Pinpoint the cell where the given text exists, returning its [x, y] midpoint coordinate. 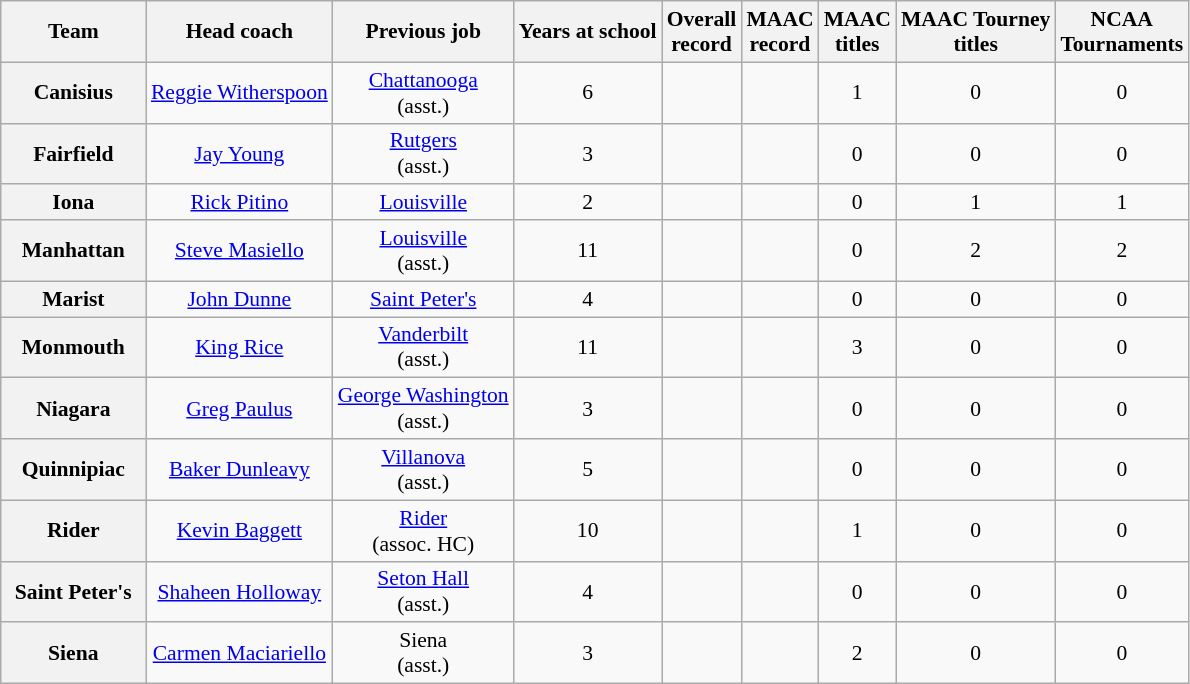
Manhattan [74, 250]
MAAC titles [858, 32]
Seton Hall(asst.) [424, 592]
Monmouth [74, 348]
MAAC Tourneytitles [976, 32]
Chattanooga(asst.) [424, 92]
Head coach [240, 32]
Rick Pitino [240, 203]
Vanderbilt(asst.) [424, 348]
Niagara [74, 408]
Jay Young [240, 154]
Iona [74, 203]
Marist [74, 299]
Quinnipiac [74, 470]
Years at school [588, 32]
Greg Paulus [240, 408]
10 [588, 530]
King Rice [240, 348]
Reggie Witherspoon [240, 92]
Overallrecord [702, 32]
Rider [74, 530]
Canisius [74, 92]
George Washington(asst.) [424, 408]
Siena [74, 654]
NCAATournaments [1122, 32]
Steve Masiello [240, 250]
Siena(asst.) [424, 654]
Kevin Baggett [240, 530]
6 [588, 92]
John Dunne [240, 299]
Baker Dunleavy [240, 470]
5 [588, 470]
Louisville(asst.) [424, 250]
Carmen Maciariello [240, 654]
Villanova(asst.) [424, 470]
Team [74, 32]
Louisville [424, 203]
MAACrecord [780, 32]
Shaheen Holloway [240, 592]
Rider(assoc. HC) [424, 530]
Previous job [424, 32]
Rutgers(asst.) [424, 154]
Fairfield [74, 154]
